Detect which cell encompasses the target text, then output its (X, Y) center coordinate. 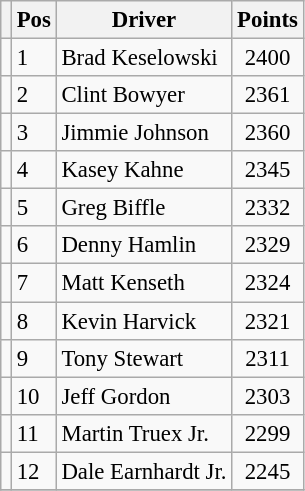
5 (34, 208)
10 (34, 396)
2345 (268, 170)
2324 (268, 283)
Points (268, 20)
11 (34, 433)
Kasey Kahne (144, 170)
Kevin Harvick (144, 321)
2321 (268, 321)
2361 (268, 95)
Jeff Gordon (144, 396)
Jimmie Johnson (144, 133)
2332 (268, 208)
2303 (268, 396)
4 (34, 170)
2329 (268, 245)
9 (34, 358)
1 (34, 58)
Denny Hamlin (144, 245)
8 (34, 321)
6 (34, 245)
2245 (268, 471)
2400 (268, 58)
Martin Truex Jr. (144, 433)
2 (34, 95)
2311 (268, 358)
12 (34, 471)
2299 (268, 433)
Matt Kenseth (144, 283)
Dale Earnhardt Jr. (144, 471)
3 (34, 133)
Tony Stewart (144, 358)
7 (34, 283)
Clint Bowyer (144, 95)
Brad Keselowski (144, 58)
Pos (34, 20)
2360 (268, 133)
Driver (144, 20)
Greg Biffle (144, 208)
